Extract the (x, y) coordinate from the center of the cell holding the provided text.  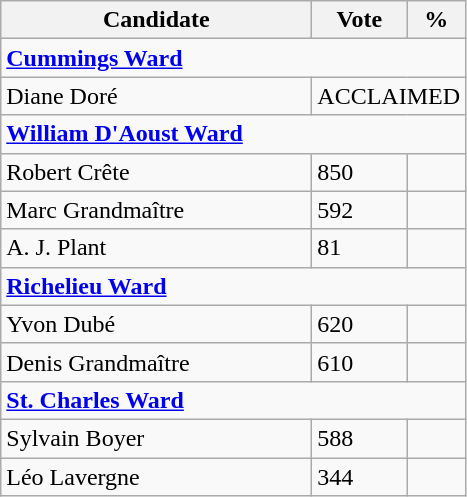
St. Charles Ward (234, 400)
Denis Grandmaître (156, 362)
81 (360, 248)
Marc Grandmaître (156, 210)
Robert Crête (156, 172)
Cummings Ward (234, 58)
Diane Doré (156, 96)
Léo Lavergne (156, 477)
Yvon Dubé (156, 324)
William D'Aoust Ward (234, 134)
Richelieu Ward (234, 286)
850 (360, 172)
610 (360, 362)
A. J. Plant (156, 248)
Sylvain Boyer (156, 438)
Vote (360, 20)
588 (360, 438)
592 (360, 210)
ACCLAIMED (389, 96)
Candidate (156, 20)
% (436, 20)
344 (360, 477)
620 (360, 324)
